Locate the cell with the specified text and output its [x, y] center coordinate. 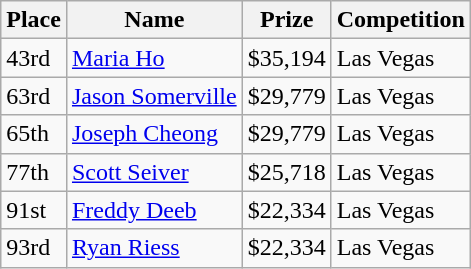
Scott Seiver [154, 172]
Jason Somerville [154, 96]
$35,194 [286, 58]
91st [34, 210]
Competition [400, 20]
Joseph Cheong [154, 134]
Name [154, 20]
Maria Ho [154, 58]
Freddy Deeb [154, 210]
Place [34, 20]
Prize [286, 20]
63rd [34, 96]
43rd [34, 58]
93rd [34, 248]
Ryan Riess [154, 248]
77th [34, 172]
65th [34, 134]
$25,718 [286, 172]
